Capture the cell that displays the provided text and extract its [x, y] central coordinate. 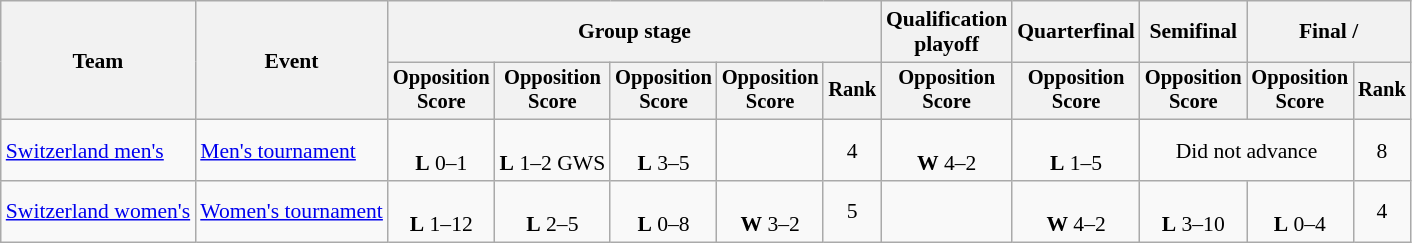
L 0–4 [1300, 212]
Men's tournament [292, 150]
L 3–10 [1194, 212]
L 1–2 GWS [553, 150]
Semifinal [1194, 32]
L 2–5 [553, 212]
Quarterfinal [1076, 32]
W 3–2 [770, 212]
Final / [1328, 32]
Team [98, 60]
L 0–1 [442, 150]
Qualificationplayoff [946, 32]
L 1–5 [1076, 150]
Event [292, 60]
8 [1382, 150]
5 [852, 212]
Women's tournament [292, 212]
Switzerland men's [98, 150]
Did not advance [1246, 150]
L 0–8 [664, 212]
Group stage [634, 32]
L 1–12 [442, 212]
L 3–5 [664, 150]
Switzerland women's [98, 212]
